Identify which cell holds the provided text, then report its (x, y) central coordinate. 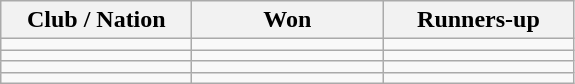
Club / Nation (96, 20)
Won (288, 20)
Runners-up (478, 20)
